Return (x, y) of the center of cell containing provided text 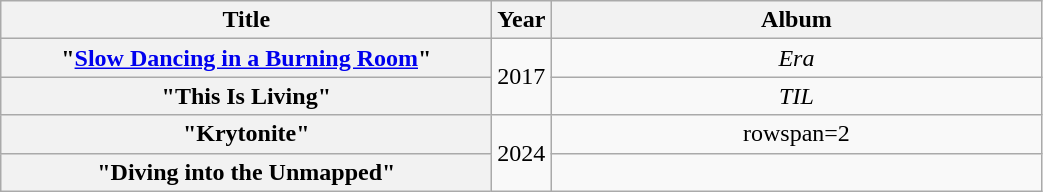
"Slow Dancing in a Burning Room" (246, 58)
Year (522, 20)
"Diving into the Unmapped" (246, 172)
rowspan=2 (796, 134)
TIL (796, 96)
2024 (522, 153)
"Krytonite" (246, 134)
Era (796, 58)
Title (246, 20)
"This Is Living" (246, 96)
2017 (522, 77)
Album (796, 20)
